For the text-containing cell, return its midpoint in (X, Y) coordinate format. 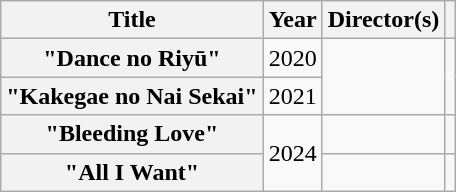
2021 (292, 96)
"Kakegae no Nai Sekai" (132, 96)
Director(s) (384, 20)
Year (292, 20)
2020 (292, 58)
"All I Want" (132, 172)
2024 (292, 153)
"Bleeding Love" (132, 134)
"Dance no Riyū" (132, 58)
Title (132, 20)
